Return (x, y) of the center of cell containing provided text 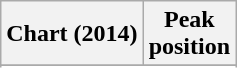
Peakposition (189, 34)
Chart (2014) (72, 34)
